Locate the cell with the specified text and output its (X, Y) center coordinate. 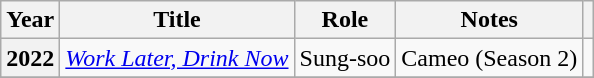
Sung-soo (345, 58)
Work Later, Drink Now (177, 58)
Title (177, 20)
2022 (30, 58)
Year (30, 20)
Role (345, 20)
Notes (490, 20)
Cameo (Season 2) (490, 58)
